Find where the given text appears and provide that cell's center as (X, Y) coordinate. 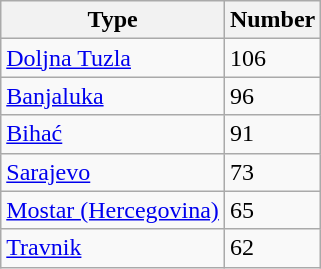
Travnik (113, 248)
Mostar (Hercegovina) (113, 210)
106 (272, 58)
96 (272, 96)
Sarajevo (113, 172)
73 (272, 172)
Type (113, 20)
65 (272, 210)
Doljna Tuzla (113, 58)
Bihać (113, 134)
91 (272, 134)
62 (272, 248)
Banjaluka (113, 96)
Number (272, 20)
